Extract the (X, Y) coordinate from the center of the cell holding the provided text.  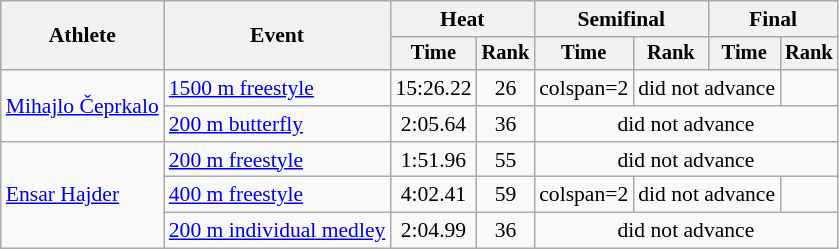
Mihajlo Čeprkalo (82, 106)
1500 m freestyle (278, 88)
Athlete (82, 36)
200 m freestyle (278, 160)
Heat (462, 19)
15:26.22 (433, 88)
59 (506, 195)
2:05.64 (433, 124)
2:04.99 (433, 231)
4:02.41 (433, 195)
200 m butterfly (278, 124)
400 m freestyle (278, 195)
Final (772, 19)
1:51.96 (433, 160)
Event (278, 36)
Ensar Hajder (82, 196)
Semifinal (621, 19)
200 m individual medley (278, 231)
55 (506, 160)
26 (506, 88)
